Return [X, Y] of the center of cell containing provided text 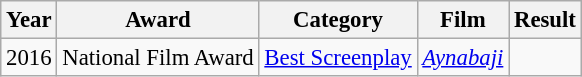
Award [158, 20]
Year [29, 20]
2016 [29, 58]
Film [463, 20]
National Film Award [158, 58]
Result [546, 20]
Best Screenplay [338, 58]
Aynabaji [463, 58]
Category [338, 20]
